Provide the [x, y] coordinate of the cell's center where the given text is located.  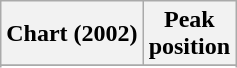
Peakposition [189, 34]
Chart (2002) [72, 34]
